Output the [X, Y] coordinate of the center of the cell containing the given text.  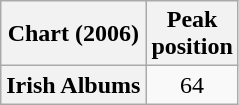
Irish Albums [74, 85]
64 [192, 85]
Peakposition [192, 34]
Chart (2006) [74, 34]
